From the cell containing the given text, extract its center point as (X, Y) coordinate. 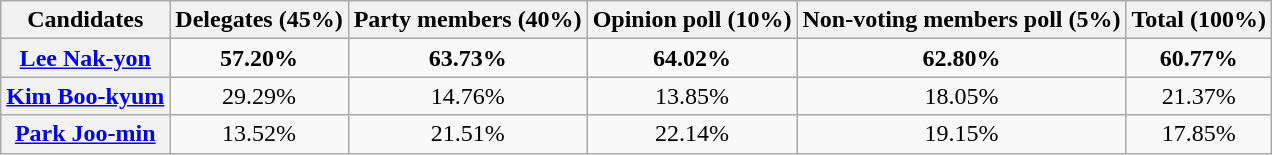
Party members (40%) (468, 20)
62.80% (962, 58)
18.05% (962, 96)
Non-voting members poll (5%) (962, 20)
57.20% (259, 58)
22.14% (692, 134)
Candidates (86, 20)
63.73% (468, 58)
14.76% (468, 96)
64.02% (692, 58)
13.85% (692, 96)
17.85% (1199, 134)
Opinion poll (10%) (692, 20)
Total (100%) (1199, 20)
60.77% (1199, 58)
21.37% (1199, 96)
Lee Nak-yon (86, 58)
Kim Boo-kyum (86, 96)
29.29% (259, 96)
13.52% (259, 134)
Park Joo-min (86, 134)
21.51% (468, 134)
Delegates (45%) (259, 20)
19.15% (962, 134)
